Locate the cell with the specified text and output its (x, y) center coordinate. 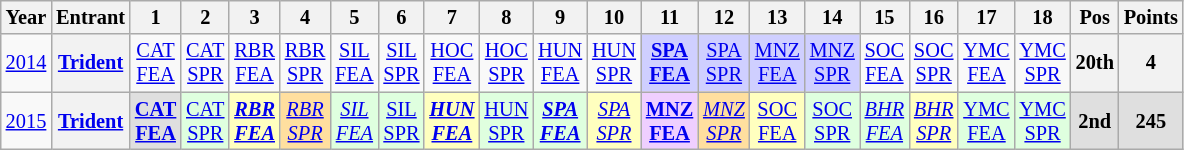
7 (452, 17)
Pos (1095, 17)
2015 (26, 121)
Entrant (90, 17)
3 (254, 17)
13 (778, 17)
6 (401, 17)
15 (884, 17)
20th (1095, 63)
9 (560, 17)
17 (986, 17)
11 (670, 17)
2 (205, 17)
HOCSPR (506, 63)
5 (354, 17)
245 (1151, 121)
10 (614, 17)
2nd (1095, 121)
BHRSPR (934, 121)
2014 (26, 63)
Points (1151, 17)
18 (1042, 17)
BHRFEA (884, 121)
HOCFEA (452, 63)
8 (506, 17)
12 (724, 17)
Year (26, 17)
1 (156, 17)
16 (934, 17)
14 (832, 17)
